Provide the [x, y] coordinate of the cell's center where the given text is located.  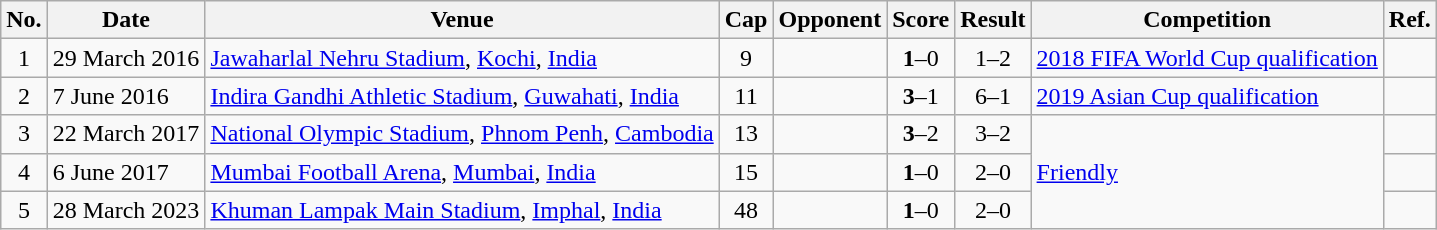
Opponent [830, 20]
22 March 2017 [126, 134]
Jawaharlal Nehru Stadium, Kochi, India [462, 58]
Cap [746, 20]
7 June 2016 [126, 96]
6–1 [993, 96]
2 [24, 96]
3–1 [921, 96]
Khuman Lampak Main Stadium, Imphal, India [462, 210]
3 [24, 134]
No. [24, 20]
13 [746, 134]
Date [126, 20]
1 [24, 58]
2018 FIFA World Cup qualification [1207, 58]
48 [746, 210]
15 [746, 172]
9 [746, 58]
28 March 2023 [126, 210]
Competition [1207, 20]
Venue [462, 20]
6 June 2017 [126, 172]
Indira Gandhi Athletic Stadium, Guwahati, India [462, 96]
5 [24, 210]
Ref. [1410, 20]
Score [921, 20]
Friendly [1207, 172]
Mumbai Football Arena, Mumbai, India [462, 172]
4 [24, 172]
29 March 2016 [126, 58]
11 [746, 96]
Result [993, 20]
National Olympic Stadium, Phnom Penh, Cambodia [462, 134]
2019 Asian Cup qualification [1207, 96]
1–2 [993, 58]
